Pinpoint the cell where the given text exists, returning its (x, y) midpoint coordinate. 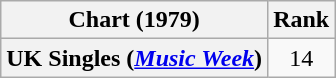
14 (302, 58)
UK Singles (Music Week) (134, 58)
Rank (302, 20)
Chart (1979) (134, 20)
